Locate the cell with the specified text and output its (x, y) center coordinate. 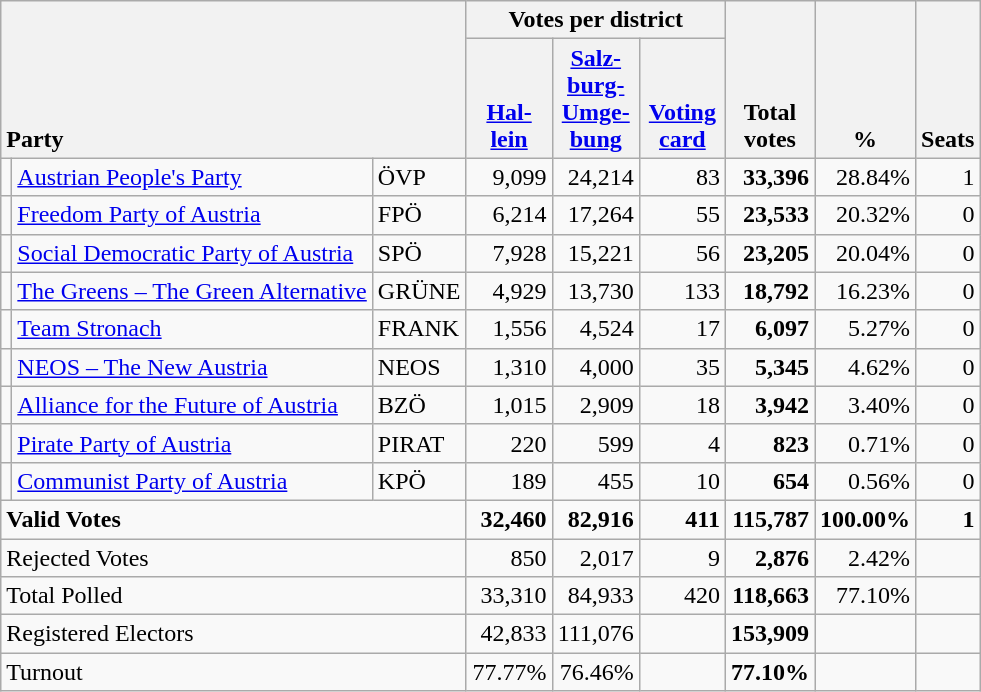
20.32% (864, 215)
5,345 (770, 367)
24,214 (596, 177)
153,909 (770, 634)
ÖVP (419, 177)
420 (682, 596)
189 (509, 481)
823 (770, 443)
118,663 (770, 596)
GRÜNE (419, 291)
23,533 (770, 215)
Seats (948, 80)
7,928 (509, 253)
77.77% (509, 672)
32,460 (509, 519)
4,000 (596, 367)
FPÖ (419, 215)
Social Democratic Party of Austria (192, 253)
42,833 (509, 634)
Hal-lein (509, 98)
83 (682, 177)
28.84% (864, 177)
100.00% (864, 519)
2.42% (864, 557)
10 (682, 481)
3,942 (770, 405)
1,015 (509, 405)
850 (509, 557)
18 (682, 405)
220 (509, 443)
33,396 (770, 177)
PIRAT (419, 443)
82,916 (596, 519)
55 (682, 215)
16.23% (864, 291)
6,097 (770, 329)
654 (770, 481)
Salz-burg-Umge-bung (596, 98)
Turnout (234, 672)
111,076 (596, 634)
23,205 (770, 253)
FRANK (419, 329)
9 (682, 557)
9,099 (509, 177)
% (864, 80)
Totalvotes (770, 80)
6,214 (509, 215)
Votingcard (682, 98)
56 (682, 253)
33,310 (509, 596)
KPÖ (419, 481)
Austrian People's Party (192, 177)
5.27% (864, 329)
1,310 (509, 367)
Valid Votes (234, 519)
2,876 (770, 557)
Registered Electors (234, 634)
84,933 (596, 596)
2,909 (596, 405)
2,017 (596, 557)
SPÖ (419, 253)
3.40% (864, 405)
411 (682, 519)
15,221 (596, 253)
17 (682, 329)
Alliance for the Future of Austria (192, 405)
35 (682, 367)
133 (682, 291)
Freedom Party of Austria (192, 215)
Team Stronach (192, 329)
NEOS – The New Austria (192, 367)
115,787 (770, 519)
599 (596, 443)
18,792 (770, 291)
Pirate Party of Austria (192, 443)
0.56% (864, 481)
17,264 (596, 215)
76.46% (596, 672)
NEOS (419, 367)
Rejected Votes (234, 557)
4.62% (864, 367)
The Greens – The Green Alternative (192, 291)
13,730 (596, 291)
20.04% (864, 253)
0.71% (864, 443)
Total Polled (234, 596)
Votes per district (596, 20)
4,929 (509, 291)
Communist Party of Austria (192, 481)
455 (596, 481)
BZÖ (419, 405)
1,556 (509, 329)
4 (682, 443)
4,524 (596, 329)
Party (234, 80)
